From the cell containing the given text, extract its center point as (X, Y) coordinate. 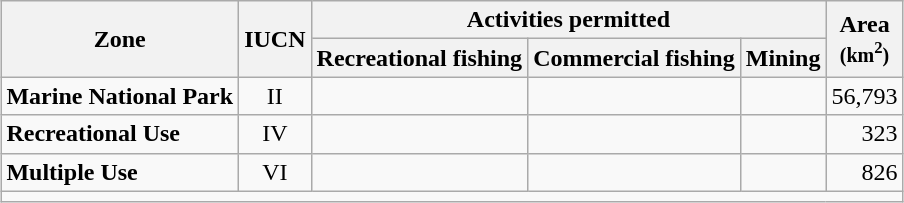
323 (864, 134)
826 (864, 172)
Mining (783, 58)
Recreational Use (120, 134)
II (275, 96)
Marine National Park (120, 96)
Zone (120, 39)
IV (275, 134)
56,793 (864, 96)
VI (275, 172)
Multiple Use (120, 172)
Activities permitted (568, 20)
Area(km2) (864, 39)
IUCN (275, 39)
Commercial fishing (634, 58)
Recreational fishing (420, 58)
